Output the [X, Y] coordinate of the center of the cell containing the given text.  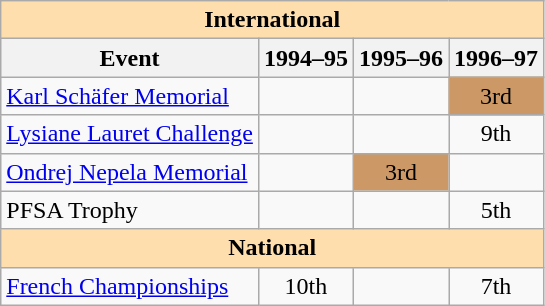
9th [496, 134]
Karl Schäfer Memorial [130, 96]
French Championships [130, 286]
1995–96 [400, 58]
International [272, 20]
Ondrej Nepela Memorial [130, 172]
1994–95 [306, 58]
Event [130, 58]
7th [496, 286]
Lysiane Lauret Challenge [130, 134]
10th [306, 286]
5th [496, 210]
PFSA Trophy [130, 210]
1996–97 [496, 58]
National [272, 248]
